Find where the given text appears and provide that cell's center as (X, Y) coordinate. 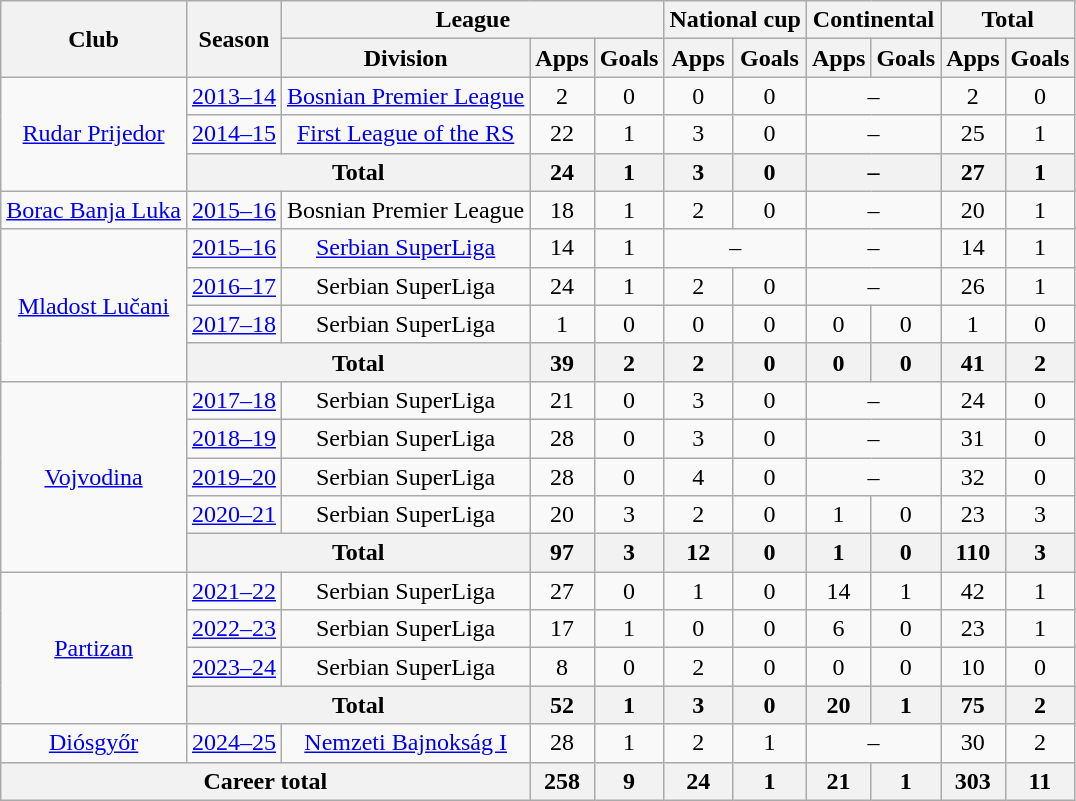
22 (562, 134)
National cup (735, 20)
League (472, 20)
Career total (266, 781)
52 (562, 705)
17 (562, 629)
Diósgyőr (94, 743)
12 (698, 553)
Continental (873, 20)
11 (1040, 781)
42 (973, 591)
Rudar Prijedor (94, 134)
Club (94, 39)
Nemzeti Bajnokság I (405, 743)
258 (562, 781)
Season (234, 39)
25 (973, 134)
18 (562, 210)
9 (629, 781)
2019–20 (234, 477)
First League of the RS (405, 134)
2013–14 (234, 96)
41 (973, 362)
Borac Banja Luka (94, 210)
2016–17 (234, 286)
Partizan (94, 648)
2020–21 (234, 515)
Vojvodina (94, 476)
2018–19 (234, 438)
30 (973, 743)
Division (405, 58)
2021–22 (234, 591)
97 (562, 553)
303 (973, 781)
6 (838, 629)
26 (973, 286)
Mladost Lučani (94, 305)
32 (973, 477)
10 (973, 667)
2022–23 (234, 629)
2023–24 (234, 667)
39 (562, 362)
2014–15 (234, 134)
31 (973, 438)
110 (973, 553)
4 (698, 477)
2024–25 (234, 743)
75 (973, 705)
8 (562, 667)
